Scan for the cell matching the given text and deliver its (X, Y) coordinate at center. 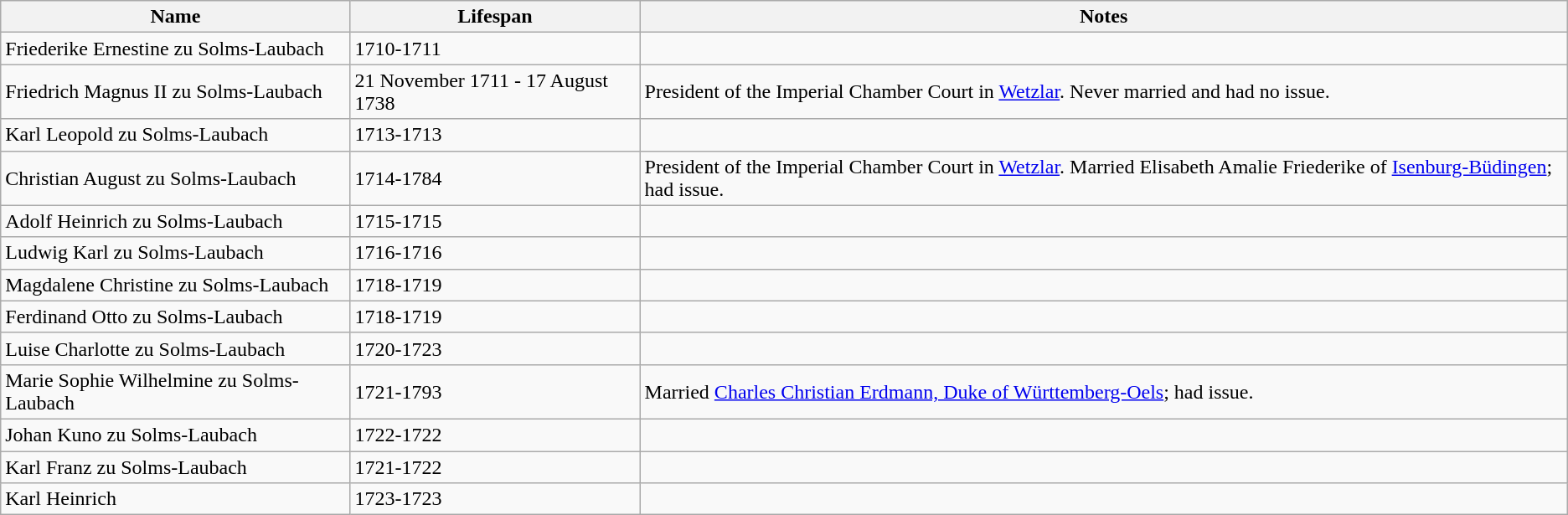
Marie Sophie Wilhelmine zu Solms-Laubach (176, 392)
Karl Leopold zu Solms-Laubach (176, 135)
Ludwig Karl zu Solms-Laubach (176, 253)
1721-1722 (495, 466)
1715-1715 (495, 221)
1721-1793 (495, 392)
1713-1713 (495, 135)
Johan Kuno zu Solms-Laubach (176, 435)
Christian August zu Solms-Laubach (176, 178)
President of the Imperial Chamber Court in Wetzlar. Married Elisabeth Amalie Friederike of Isenburg-Büdingen; had issue. (1104, 178)
21 November 1711 - 17 August 1738 (495, 92)
Name (176, 17)
Ferdinand Otto zu Solms-Laubach (176, 317)
Karl Heinrich (176, 499)
Friedrich Magnus II zu Solms-Laubach (176, 92)
1723-1723 (495, 499)
President of the Imperial Chamber Court in Wetzlar. Never married and had no issue. (1104, 92)
Adolf Heinrich zu Solms-Laubach (176, 221)
Friederike Ernestine zu Solms-Laubach (176, 49)
Married Charles Christian Erdmann, Duke of Württemberg-Oels; had issue. (1104, 392)
1716-1716 (495, 253)
1710-1711 (495, 49)
1714-1784 (495, 178)
1722-1722 (495, 435)
1720-1723 (495, 348)
Lifespan (495, 17)
Karl Franz zu Solms-Laubach (176, 466)
Luise Charlotte zu Solms-Laubach (176, 348)
Notes (1104, 17)
Magdalene Christine zu Solms-Laubach (176, 285)
